From the cell containing the given text, extract its center point as [x, y] coordinate. 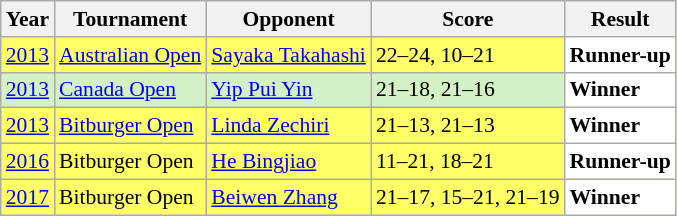
Result [620, 19]
Beiwen Zhang [288, 197]
Sayaka Takahashi [288, 55]
2017 [28, 197]
Year [28, 19]
21–13, 21–13 [468, 126]
21–17, 15–21, 21–19 [468, 197]
Linda Zechiri [288, 126]
He Bingjiao [288, 162]
Yip Pui Yin [288, 90]
Australian Open [130, 55]
Score [468, 19]
11–21, 18–21 [468, 162]
2016 [28, 162]
21–18, 21–16 [468, 90]
Canada Open [130, 90]
Tournament [130, 19]
22–24, 10–21 [468, 55]
Opponent [288, 19]
